Provide the [x, y] coordinate of the cell's center where the given text is located.  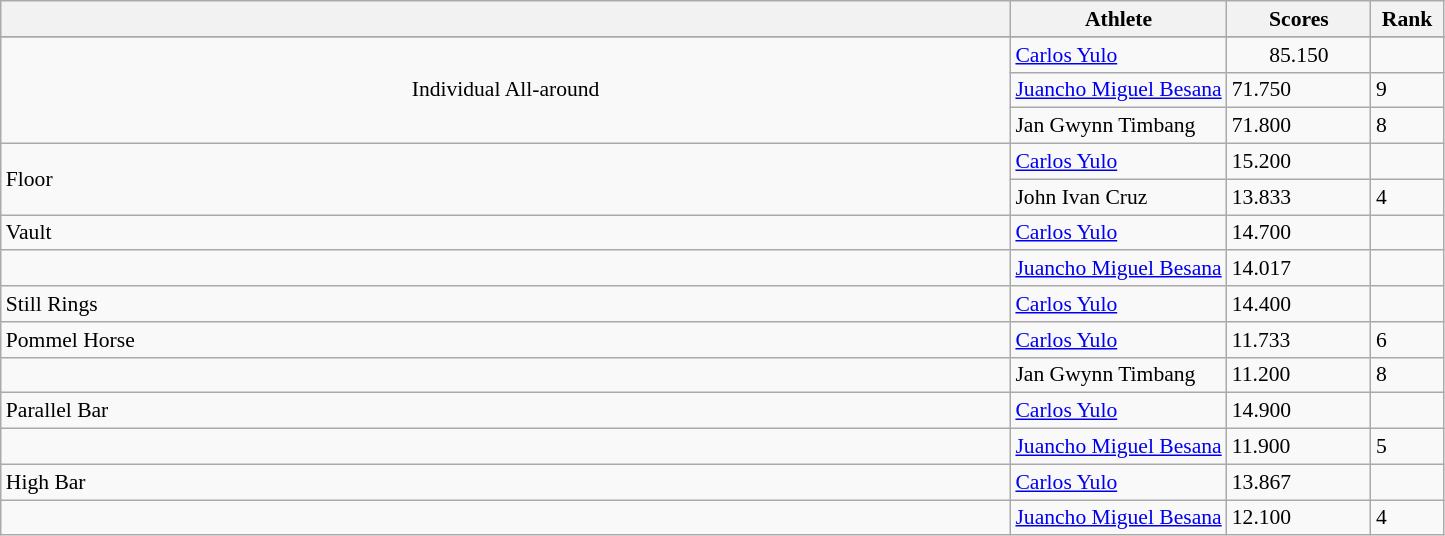
12.100 [1299, 518]
5 [1407, 447]
Individual All-around [506, 90]
11.733 [1299, 340]
71.800 [1299, 126]
11.200 [1299, 375]
15.200 [1299, 162]
Floor [506, 180]
John Ivan Cruz [1118, 197]
Athlete [1118, 19]
14.400 [1299, 304]
14.900 [1299, 411]
9 [1407, 90]
13.867 [1299, 482]
Scores [1299, 19]
Parallel Bar [506, 411]
85.150 [1299, 55]
71.750 [1299, 90]
High Bar [506, 482]
11.900 [1299, 447]
14.700 [1299, 233]
6 [1407, 340]
Pommel Horse [506, 340]
Still Rings [506, 304]
Rank [1407, 19]
13.833 [1299, 197]
14.017 [1299, 269]
Vault [506, 233]
